Find where the given text appears and provide that cell's center as [x, y] coordinate. 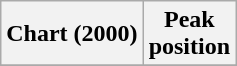
Chart (2000) [72, 34]
Peakposition [189, 34]
